Locate the cell with the specified text and output its (X, Y) center coordinate. 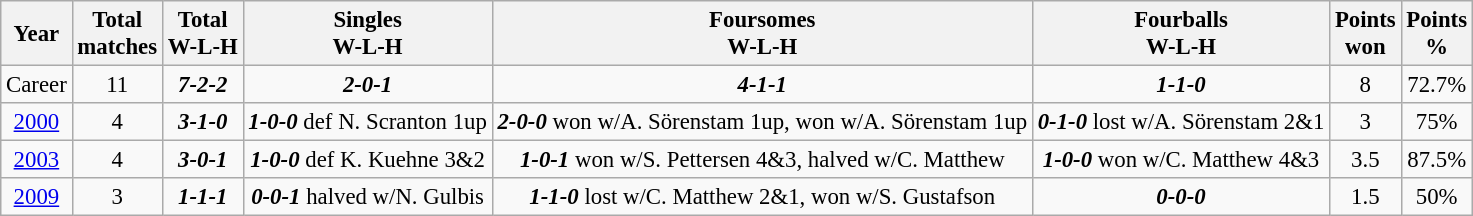
1-1-1 (202, 197)
3-0-1 (202, 160)
87.5% (1436, 160)
1-0-0 won w/C. Matthew 4&3 (1180, 160)
1-0-1 won w/S. Pettersen 4&3, halved w/C. Matthew (762, 160)
2000 (36, 122)
1-1-0 (1180, 85)
Pointswon (1366, 34)
8 (1366, 85)
4-1-1 (762, 85)
3.5 (1366, 160)
1.5 (1366, 197)
75% (1436, 122)
1-1-0 lost w/C. Matthew 2&1, won w/S. Gustafson (762, 197)
0-0-1 halved w/N. Gulbis (368, 197)
2003 (36, 160)
1-0-0 def N. Scranton 1up (368, 122)
3-1-0 (202, 122)
FoursomesW-L-H (762, 34)
0-1-0 lost w/A. Sörenstam 2&1 (1180, 122)
11 (117, 85)
2-0-0 won w/A. Sörenstam 1up, won w/A. Sörenstam 1up (762, 122)
Year (36, 34)
Points% (1436, 34)
2-0-1 (368, 85)
1-0-0 def K. Kuehne 3&2 (368, 160)
SinglesW-L-H (368, 34)
FourballsW-L-H (1180, 34)
0-0-0 (1180, 197)
Career (36, 85)
Totalmatches (117, 34)
50% (1436, 197)
TotalW-L-H (202, 34)
2009 (36, 197)
7-2-2 (202, 85)
72.7% (1436, 85)
